Extract the (x, y) coordinate from the center of the cell holding the provided text.  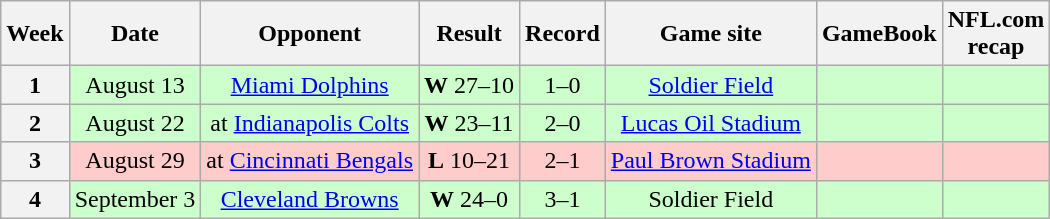
2 (35, 123)
Record (563, 34)
2–0 (563, 123)
Paul Brown Stadium (710, 161)
4 (35, 199)
August 13 (135, 85)
3 (35, 161)
Miami Dolphins (310, 85)
W 24–0 (470, 199)
August 29 (135, 161)
1–0 (563, 85)
W 27–10 (470, 85)
Lucas Oil Stadium (710, 123)
Week (35, 34)
Date (135, 34)
at Indianapolis Colts (310, 123)
1 (35, 85)
L 10–21 (470, 161)
Cleveland Browns (310, 199)
Game site (710, 34)
Result (470, 34)
GameBook (879, 34)
3–1 (563, 199)
2–1 (563, 161)
August 22 (135, 123)
W 23–11 (470, 123)
NFL.comrecap (996, 34)
at Cincinnati Bengals (310, 161)
September 3 (135, 199)
Opponent (310, 34)
